Identify which cell holds the provided text, then report its (x, y) central coordinate. 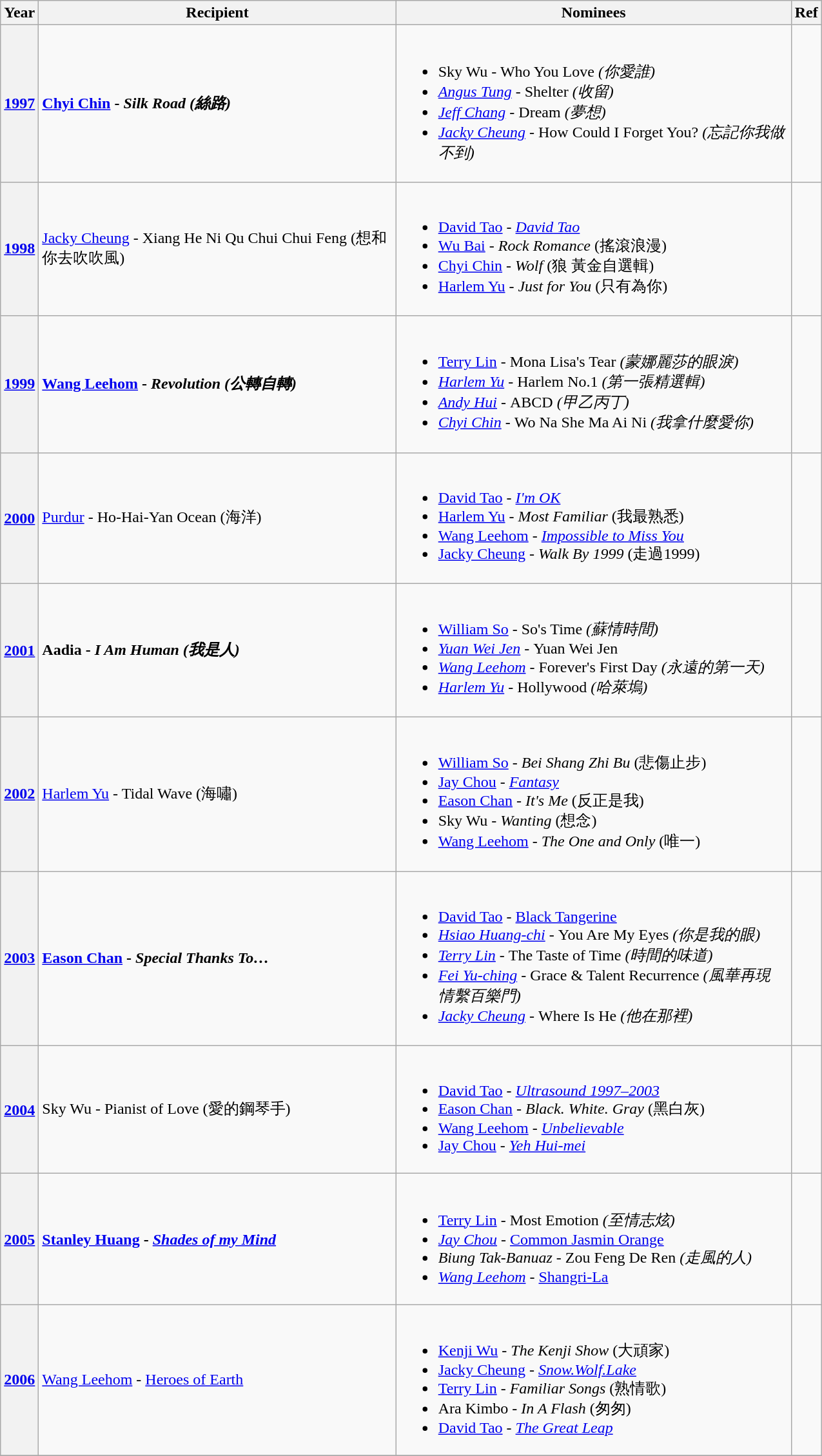
William So - Bei Shang Zhi Bu (悲傷止步)Jay Chou - FantasyEason Chan - It's Me (反正是我)Sky Wu - Wanting (想念)Wang Leehom - The One and Only (唯一) (593, 794)
Chyi Chin - Silk Road (絲路) (217, 104)
Terry Lin - Mona Lisa's Tear (蒙娜麗莎的眼淚)Harlem Yu - Harlem No.1 (第一張精選輯)Andy Hui - ABCD (甲乙丙丁)Chyi Chin - Wo Na She Ma Ai Ni (我拿什麼愛你) (593, 384)
2000 (19, 518)
Aadia - I Am Human (我是人) (217, 650)
1999 (19, 384)
1997 (19, 104)
Recipient (217, 13)
Ref (806, 13)
2004 (19, 1110)
Year (19, 13)
Sky Wu - Who You Love (你愛誰)Angus Tung - Shelter (收留)Jeff Chang - Dream (夢想)Jacky Cheung - How Could I Forget You? (忘記你我做不到) (593, 104)
David Tao - I'm OKHarlem Yu - Most Familiar (我最熟悉)Wang Leehom - Impossible to Miss YouJacky Cheung - Walk By 1999 (走過1999) (593, 518)
1998 (19, 249)
Sky Wu - Pianist of Love (愛的鋼琴手) (217, 1110)
Eason Chan - Special Thanks To… (217, 959)
Wang Leehom - Heroes of Earth (217, 1381)
William So - So's Time (蘇情時間)Yuan Wei Jen - Yuan Wei JenWang Leehom - Forever's First Day (永遠的第一天)Harlem Yu - Hollywood (哈萊塢) (593, 650)
Purdur - Ho-Hai-Yan Ocean (海洋) (217, 518)
Kenji Wu - The Kenji Show (大頑家)Jacky Cheung - Snow.Wolf.LakeTerry Lin - Familiar Songs (熟情歌)Ara Kimbo - In A Flash (匆匆)David Tao - The Great Leap (593, 1381)
Wang Leehom - Revolution (公轉自轉) (217, 384)
Stanley Huang - Shades of my Mind (217, 1239)
2003 (19, 959)
2005 (19, 1239)
2001 (19, 650)
Jacky Cheung - Xiang He Ni Qu Chui Chui Feng (想和你去吹吹風) (217, 249)
Harlem Yu - Tidal Wave (海嘯) (217, 794)
David Tao - David TaoWu Bai - Rock Romance (搖滾浪漫)Chyi Chin - Wolf (狼 黃金自選輯)Harlem Yu - Just for You (只有為你) (593, 249)
Terry Lin - Most Emotion (至情志炫)Jay Chou - Common Jasmin OrangeBiung Tak-Banuaz - Zou Feng De Ren (走風的人)Wang Leehom - Shangri-La (593, 1239)
2002 (19, 794)
2006 (19, 1381)
Nominees (593, 13)
David Tao - Ultrasound 1997–2003Eason Chan - Black. White. Gray (黑白灰)Wang Leehom - UnbelievableJay Chou - Yeh Hui-mei (593, 1110)
